Locate the cell with the specified text and output its (X, Y) center coordinate. 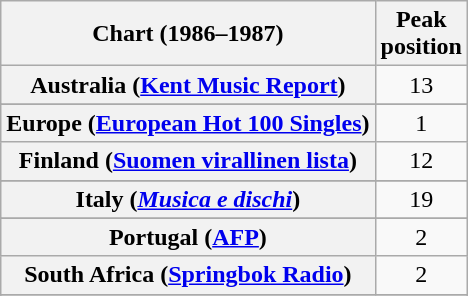
Australia (Kent Music Report) (188, 85)
13 (421, 85)
South Africa (Springbok Radio) (188, 275)
Chart (1986–1987) (188, 34)
19 (421, 199)
Finland (Suomen virallinen lista) (188, 161)
Europe (European Hot 100 Singles) (188, 123)
12 (421, 161)
Peakposition (421, 34)
1 (421, 123)
Italy (Musica e dischi) (188, 199)
Portugal (AFP) (188, 237)
